For the text-containing cell, return its midpoint in (x, y) coordinate format. 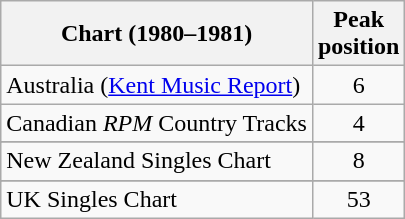
New Zealand Singles Chart (157, 161)
6 (358, 85)
Canadian RPM Country Tracks (157, 123)
Chart (1980–1981) (157, 34)
Australia (Kent Music Report) (157, 85)
8 (358, 161)
53 (358, 199)
4 (358, 123)
UK Singles Chart (157, 199)
Peakposition (358, 34)
